Search for the cell housing the specified text and yield its [x, y] center coordinate. 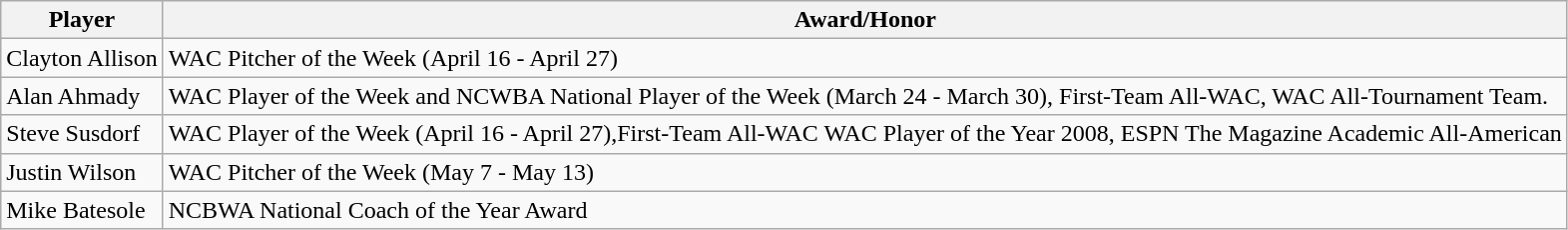
WAC Player of the Week and NCWBA National Player of the Week (March 24 - March 30), First-Team All-WAC, WAC All-Tournament Team. [864, 96]
WAC Player of the Week (April 16 - April 27),First-Team All-WAC WAC Player of the Year 2008, ESPN The Magazine Academic All-American [864, 134]
Steve Susdorf [82, 134]
NCBWA National Coach of the Year Award [864, 210]
Award/Honor [864, 20]
Mike Batesole [82, 210]
WAC Pitcher of the Week (April 16 - April 27) [864, 58]
Player [82, 20]
Alan Ahmady [82, 96]
WAC Pitcher of the Week (May 7 - May 13) [864, 172]
Justin Wilson [82, 172]
Clayton Allison [82, 58]
